For the text-containing cell, return its midpoint in [X, Y] coordinate format. 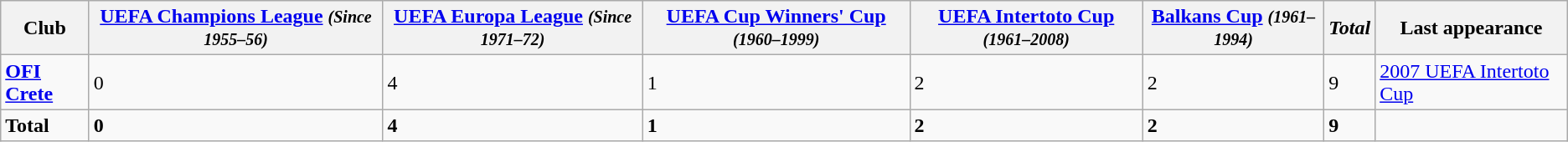
UEFA Intertoto Cup (1961–2008) [1026, 28]
2007 UEFA Intertoto Cup [1472, 82]
UEFA Europa League (Since 1971–72) [513, 28]
OFI Crete [45, 82]
Balkans Cup (1961–1994) [1233, 28]
UEFA Champions League (Since 1955–56) [236, 28]
Club [45, 28]
Last appearance [1472, 28]
UEFA Cup Winners' Cup (1960–1999) [776, 28]
